Pinpoint the cell where the given text exists, returning its [X, Y] midpoint coordinate. 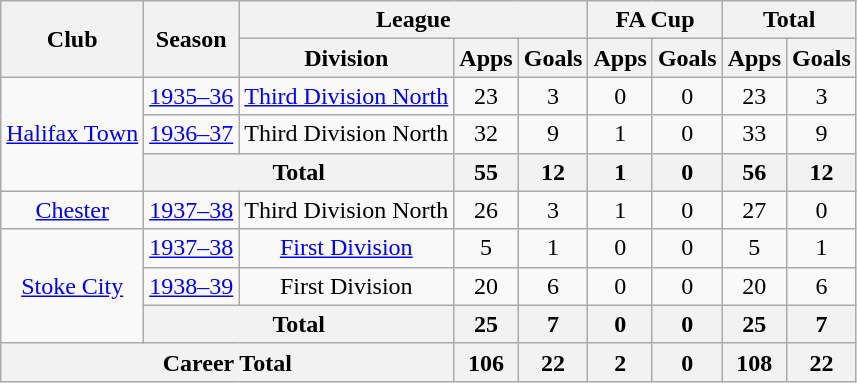
1938–39 [192, 286]
1936–37 [192, 134]
2 [620, 362]
106 [486, 362]
Chester [72, 210]
Career Total [228, 362]
League [414, 20]
55 [486, 172]
26 [486, 210]
108 [754, 362]
Stoke City [72, 286]
32 [486, 134]
Halifax Town [72, 134]
1935–36 [192, 96]
Club [72, 39]
33 [754, 134]
Division [346, 58]
Season [192, 39]
27 [754, 210]
56 [754, 172]
FA Cup [655, 20]
